Search for the cell housing the specified text and yield its [x, y] center coordinate. 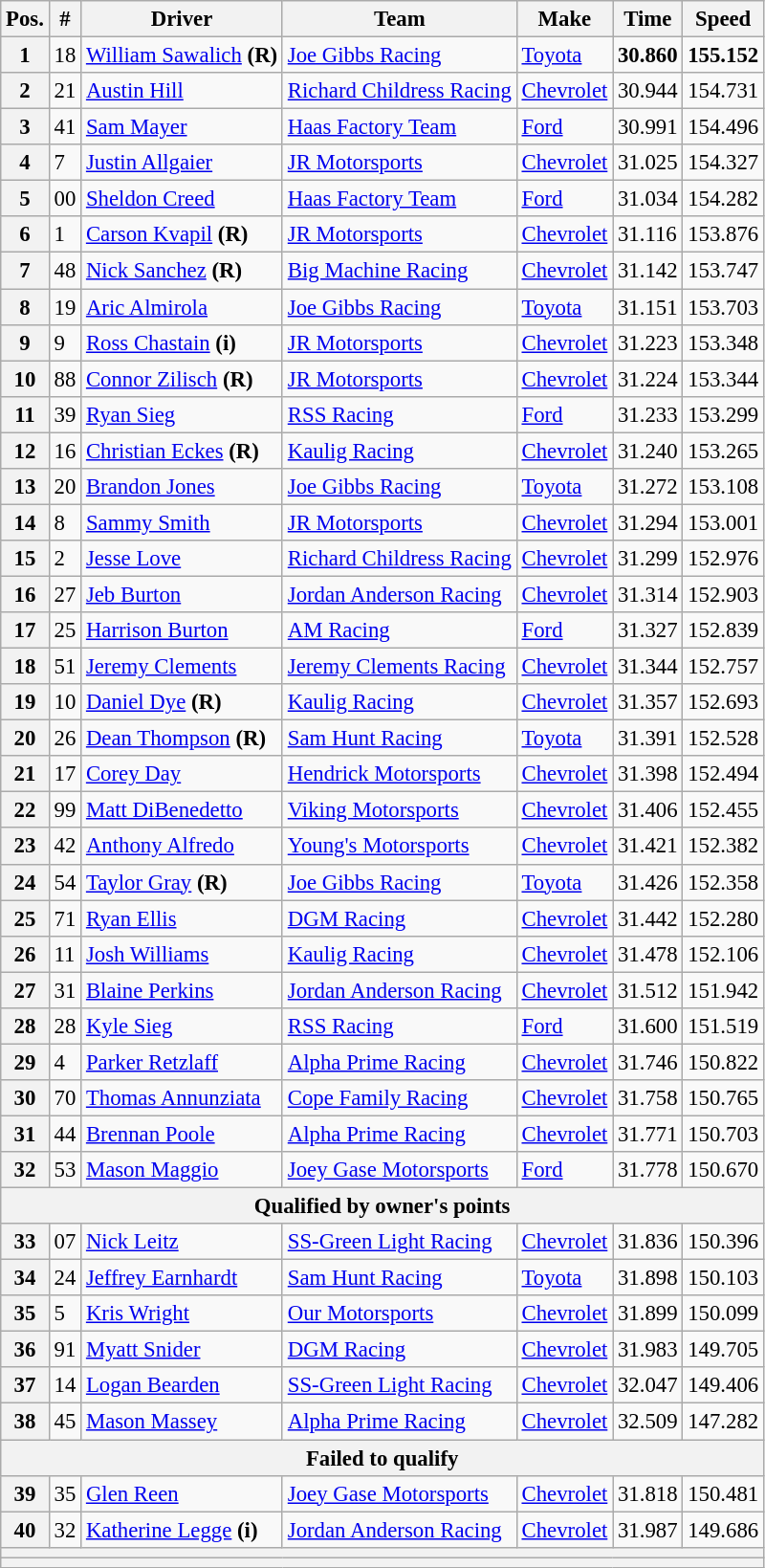
Parker Retzlaff [182, 1062]
38 [25, 1422]
31.442 [648, 918]
31.987 [648, 1530]
Ryan Sieg [182, 414]
Qualified by owner's points [382, 1206]
149.705 [723, 1350]
31.746 [648, 1062]
31.223 [648, 342]
153.344 [723, 379]
150.099 [723, 1314]
149.686 [723, 1530]
153.001 [723, 522]
150.396 [723, 1242]
Pos. [25, 19]
Brennan Poole [182, 1134]
Austin Hill [182, 91]
6 [25, 234]
Time [648, 19]
Mason Maggio [182, 1170]
152.839 [723, 630]
154.496 [723, 127]
31.391 [648, 739]
48 [65, 271]
29 [25, 1062]
30.860 [648, 55]
31.758 [648, 1098]
91 [65, 1350]
Speed [723, 19]
153.108 [723, 487]
Corey Day [182, 774]
31.272 [648, 487]
3 [25, 127]
71 [65, 918]
Viking Motorsports [400, 810]
32.509 [648, 1422]
Cope Family Racing [400, 1098]
Sam Mayer [182, 127]
31.898 [648, 1278]
31.899 [648, 1314]
70 [65, 1098]
31.771 [648, 1134]
Harrison Burton [182, 630]
153.299 [723, 414]
Big Machine Racing [400, 271]
31.142 [648, 271]
Kyle Sieg [182, 1027]
31.421 [648, 847]
152.358 [723, 882]
31.314 [648, 594]
31.426 [648, 882]
154.327 [723, 163]
152.280 [723, 918]
Connor Zilisch (R) [182, 379]
AM Racing [400, 630]
33 [25, 1242]
30.944 [648, 91]
152.693 [723, 702]
07 [65, 1242]
Carson Kvapil (R) [182, 234]
31.233 [648, 414]
31.600 [648, 1027]
31.151 [648, 307]
Christian Eckes (R) [182, 451]
34 [25, 1278]
Mason Massey [182, 1422]
# [65, 19]
Young's Motorsports [400, 847]
Logan Bearden [182, 1386]
99 [65, 810]
54 [65, 882]
Make [564, 19]
32.047 [648, 1386]
31.836 [648, 1242]
Hendrick Motorsports [400, 774]
153.747 [723, 271]
Myatt Snider [182, 1350]
Kris Wright [182, 1314]
31.034 [648, 199]
154.731 [723, 91]
31.512 [648, 990]
Justin Allgaier [182, 163]
William Sawalich (R) [182, 55]
150.481 [723, 1493]
Dean Thompson (R) [182, 739]
Daniel Dye (R) [182, 702]
Jeb Burton [182, 594]
152.455 [723, 810]
12 [25, 451]
152.106 [723, 954]
41 [65, 127]
31.116 [648, 234]
Glen Reen [182, 1493]
53 [65, 1170]
Jesse Love [182, 559]
31.778 [648, 1170]
Sheldon Creed [182, 199]
151.942 [723, 990]
Anthony Alfredo [182, 847]
150.765 [723, 1098]
Driver [182, 19]
Failed to qualify [382, 1458]
30.991 [648, 127]
153.348 [723, 342]
Nick Sanchez (R) [182, 271]
00 [65, 199]
31.224 [648, 379]
36 [25, 1350]
51 [65, 667]
Jeremy Clements [182, 667]
Thomas Annunziata [182, 1098]
152.757 [723, 667]
151.519 [723, 1027]
40 [25, 1530]
88 [65, 379]
31.344 [648, 667]
45 [65, 1422]
31.398 [648, 774]
150.822 [723, 1062]
152.382 [723, 847]
37 [25, 1386]
15 [25, 559]
Team [400, 19]
Jeffrey Earnhardt [182, 1278]
31.357 [648, 702]
30 [25, 1098]
31.406 [648, 810]
Jeremy Clements Racing [400, 667]
149.406 [723, 1386]
31.025 [648, 163]
152.903 [723, 594]
154.282 [723, 199]
31.294 [648, 522]
Ryan Ellis [182, 918]
152.528 [723, 739]
Brandon Jones [182, 487]
Katherine Legge (i) [182, 1530]
31.327 [648, 630]
42 [65, 847]
Matt DiBenedetto [182, 810]
31.299 [648, 559]
152.976 [723, 559]
23 [25, 847]
44 [65, 1134]
153.876 [723, 234]
Sammy Smith [182, 522]
153.265 [723, 451]
31.478 [648, 954]
Nick Leitz [182, 1242]
22 [25, 810]
Josh Williams [182, 954]
Ross Chastain (i) [182, 342]
Our Motorsports [400, 1314]
13 [25, 487]
150.103 [723, 1278]
Taylor Gray (R) [182, 882]
147.282 [723, 1422]
Blaine Perkins [182, 990]
155.152 [723, 55]
31.818 [648, 1493]
31.240 [648, 451]
152.494 [723, 774]
150.703 [723, 1134]
31.983 [648, 1350]
153.703 [723, 307]
150.670 [723, 1170]
Aric Almirola [182, 307]
